Extract the [X, Y] coordinate from the center of the cell holding the provided text.  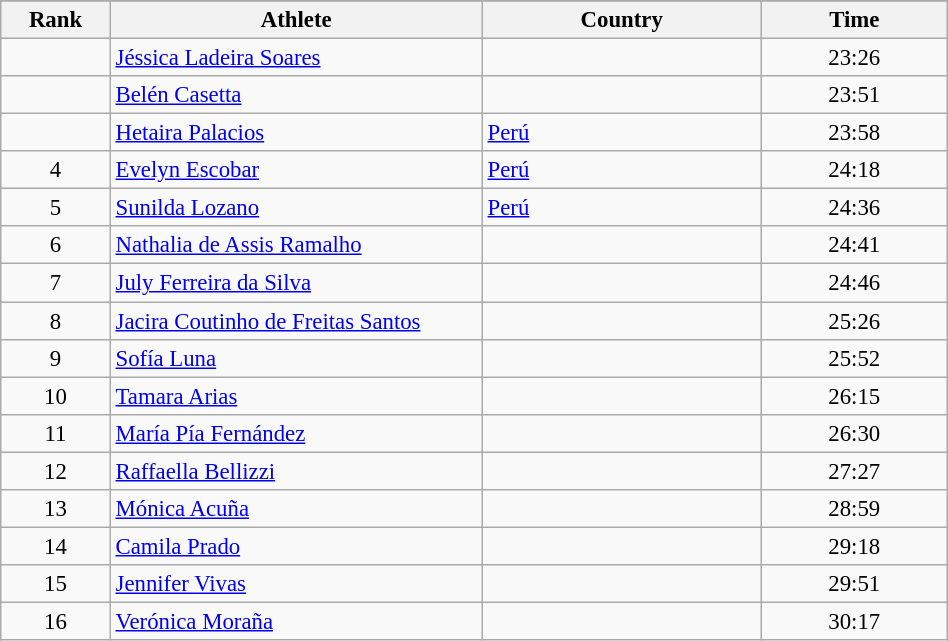
15 [56, 584]
6 [56, 245]
24:36 [854, 208]
Sofía Luna [296, 358]
24:41 [854, 245]
12 [56, 471]
Evelyn Escobar [296, 170]
Jacira Coutinho de Freitas Santos [296, 321]
23:51 [854, 95]
Nathalia de Assis Ramalho [296, 245]
29:51 [854, 584]
July Ferreira da Silva [296, 283]
23:26 [854, 58]
25:26 [854, 321]
11 [56, 433]
26:15 [854, 396]
25:52 [854, 358]
Camila Prado [296, 546]
Belén Casetta [296, 95]
Rank [56, 20]
29:18 [854, 546]
13 [56, 509]
Athlete [296, 20]
24:18 [854, 170]
28:59 [854, 509]
Raffaella Bellizzi [296, 471]
30:17 [854, 621]
4 [56, 170]
Verónica Moraña [296, 621]
27:27 [854, 471]
9 [56, 358]
23:58 [854, 133]
16 [56, 621]
8 [56, 321]
Sunilda Lozano [296, 208]
Country [622, 20]
14 [56, 546]
26:30 [854, 433]
7 [56, 283]
Mónica Acuña [296, 509]
24:46 [854, 283]
Time [854, 20]
Jéssica Ladeira Soares [296, 58]
Jennifer Vivas [296, 584]
10 [56, 396]
5 [56, 208]
María Pía Fernández [296, 433]
Tamara Arias [296, 396]
Hetaira Palacios [296, 133]
